Output the [X, Y] coordinate of the center of the cell containing the given text.  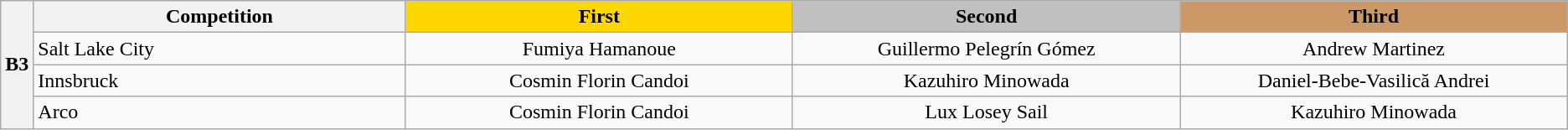
Innsbruck [219, 81]
Salt Lake City [219, 49]
Third [1374, 17]
First [599, 17]
Competition [219, 17]
B3 [17, 65]
Second [986, 17]
Andrew Martinez [1374, 49]
Arco [219, 112]
Daniel-Bebe-Vasilică Andrei [1374, 81]
Fumiya Hamanoue [599, 49]
Guillermo Pelegrín Gómez [986, 49]
Lux Losey Sail [986, 112]
